Provide the (x, y) coordinate of the cell's center where the given text is located.  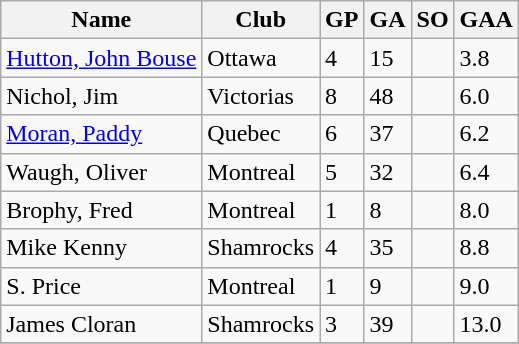
35 (388, 248)
SO (432, 20)
Name (102, 20)
39 (388, 324)
48 (388, 96)
3.8 (486, 58)
8.0 (486, 210)
8.8 (486, 248)
GP (342, 20)
32 (388, 172)
13.0 (486, 324)
GA (388, 20)
9 (388, 286)
Ottawa (261, 58)
Quebec (261, 134)
6 (342, 134)
6.0 (486, 96)
GAA (486, 20)
Brophy, Fred (102, 210)
5 (342, 172)
3 (342, 324)
6.4 (486, 172)
James Cloran (102, 324)
Nichol, Jim (102, 96)
9.0 (486, 286)
Club (261, 20)
Mike Kenny (102, 248)
37 (388, 134)
Victorias (261, 96)
Moran, Paddy (102, 134)
15 (388, 58)
S. Price (102, 286)
Hutton, John Bouse (102, 58)
6.2 (486, 134)
Waugh, Oliver (102, 172)
